Identify which cell holds the provided text, then report its (X, Y) central coordinate. 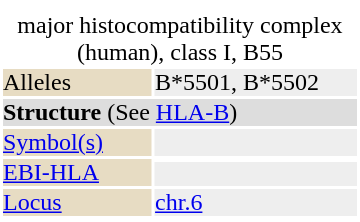
chr.6 (256, 202)
Alleles (78, 82)
major histocompatibility complex (human), class I, B55 (180, 39)
Locus (78, 202)
B*5501, B*5502 (256, 82)
EBI-HLA (78, 172)
Structure (See HLA-B) (180, 112)
Symbol(s) (78, 142)
